Find where the given text appears and provide that cell's center as [x, y] coordinate. 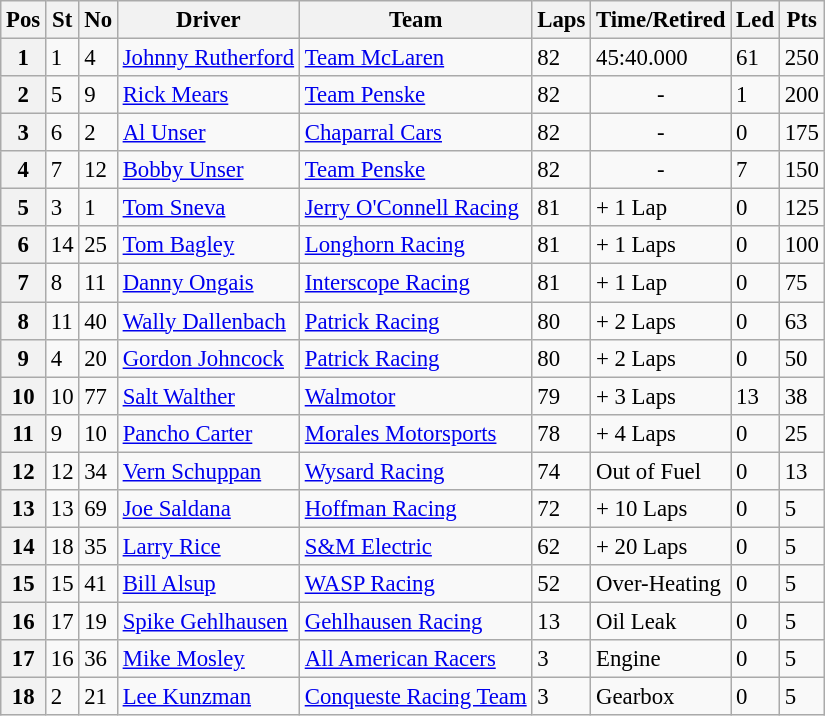
Pancho Carter [208, 433]
Interscope Racing [416, 283]
Driver [208, 20]
250 [802, 58]
75 [802, 283]
Over-Heating [661, 584]
Larry Rice [208, 546]
Conqueste Racing Team [416, 697]
Vern Schuppan [208, 471]
77 [98, 396]
61 [756, 58]
36 [98, 659]
50 [802, 358]
No [98, 20]
34 [98, 471]
Salt Walther [208, 396]
175 [802, 133]
Danny Ongais [208, 283]
100 [802, 245]
52 [562, 584]
Out of Fuel [661, 471]
Walmotor [416, 396]
79 [562, 396]
Pos [24, 20]
38 [802, 396]
Gearbox [661, 697]
20 [98, 358]
Mike Mosley [208, 659]
Johnny Rutherford [208, 58]
Chaparral Cars [416, 133]
21 [98, 697]
+ 20 Laps [661, 546]
Bobby Unser [208, 170]
Tom Bagley [208, 245]
62 [562, 546]
Tom Sneva [208, 208]
Team [416, 20]
Laps [562, 20]
Wysard Racing [416, 471]
Jerry O'Connell Racing [416, 208]
45:40.000 [661, 58]
Team McLaren [416, 58]
Engine [661, 659]
35 [98, 546]
Led [756, 20]
Al Unser [208, 133]
63 [802, 321]
74 [562, 471]
Hoffman Racing [416, 509]
+ 4 Laps [661, 433]
Spike Gehlhausen [208, 621]
S&M Electric [416, 546]
150 [802, 170]
72 [562, 509]
41 [98, 584]
40 [98, 321]
200 [802, 95]
Lee Kunzman [208, 697]
78 [562, 433]
Wally Dallenbach [208, 321]
Pts [802, 20]
All American Racers [416, 659]
69 [98, 509]
125 [802, 208]
Rick Mears [208, 95]
+ 1 Laps [661, 245]
Time/Retired [661, 20]
19 [98, 621]
Morales Motorsports [416, 433]
Gordon Johncock [208, 358]
Joe Saldana [208, 509]
Oil Leak [661, 621]
Bill Alsup [208, 584]
WASP Racing [416, 584]
Longhorn Racing [416, 245]
Gehlhausen Racing [416, 621]
St [62, 20]
+ 3 Laps [661, 396]
+ 10 Laps [661, 509]
